Determine the (X, Y) coordinate at the center of the cell enclosing the given text.  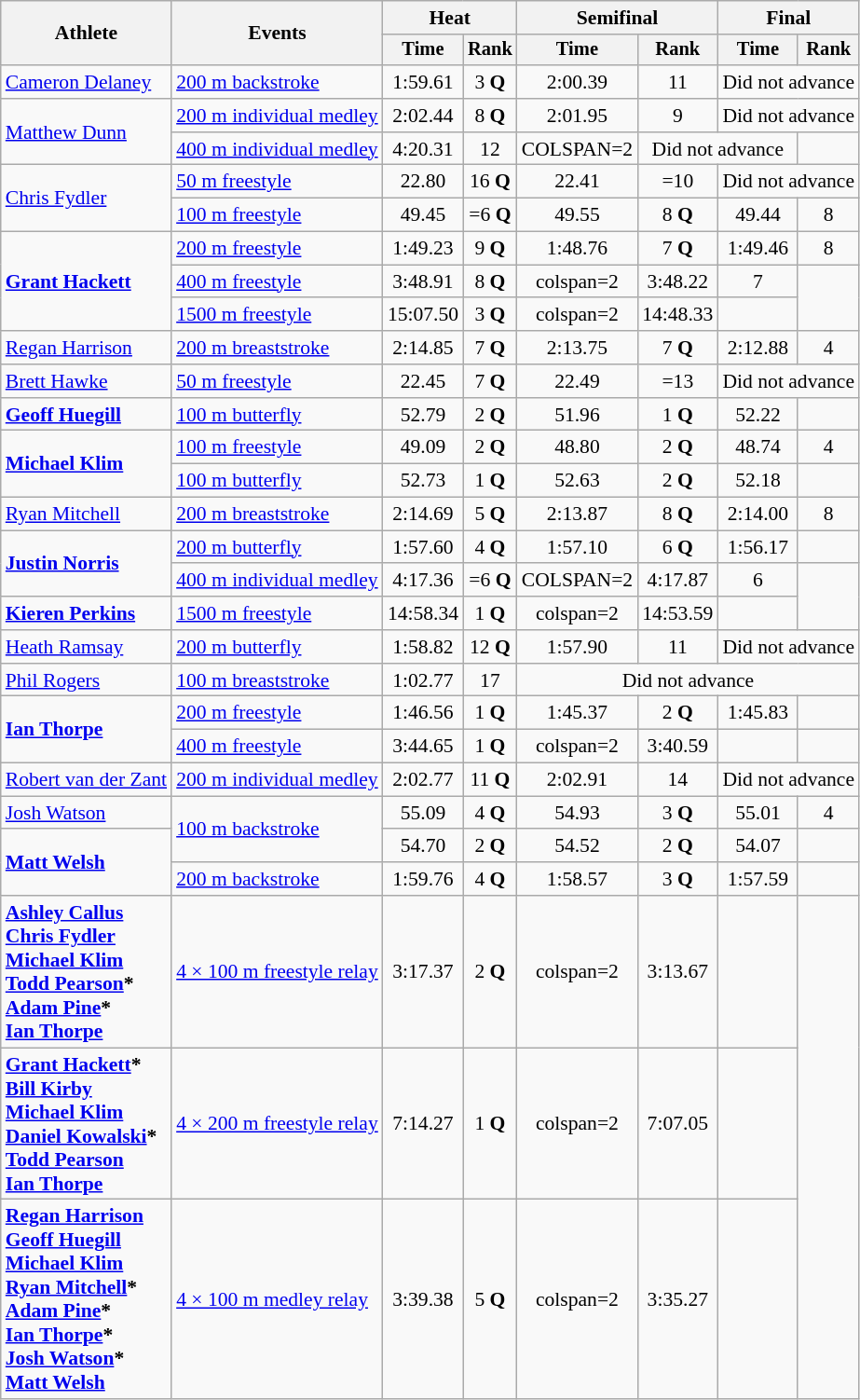
51.96 (578, 415)
=13 (677, 381)
7:14.27 (423, 1124)
1:46.56 (423, 713)
Events (278, 34)
3:48.91 (423, 281)
Josh Watson (86, 813)
Matt Welsh (86, 863)
4 × 100 m freestyle relay (278, 971)
Phil Rogers (86, 680)
Heat (450, 18)
1:58.57 (578, 879)
2:13.75 (578, 348)
=10 (677, 182)
1:57.90 (578, 647)
14:53.59 (677, 613)
12 (490, 149)
4 × 200 m freestyle relay (278, 1124)
9 (677, 116)
52.79 (423, 415)
14:58.34 (423, 613)
49.45 (423, 215)
Chris Fydler (86, 198)
12 Q (490, 647)
14:48.33 (677, 315)
Matthew Dunn (86, 132)
1:49.46 (758, 249)
2:00.39 (578, 82)
52.73 (423, 481)
2:13.87 (578, 515)
Regan Harrison (86, 348)
Final (788, 18)
4:20.31 (423, 149)
Ian Thorpe (86, 729)
49.09 (423, 447)
Cameron Delaney (86, 82)
1:57.60 (423, 547)
54.70 (423, 846)
7 (758, 281)
3:35.27 (677, 1299)
7:07.05 (677, 1124)
16 Q (490, 182)
49.55 (578, 215)
22.45 (423, 381)
52.18 (758, 481)
Ryan Mitchell (86, 515)
3:44.65 (423, 747)
52.22 (758, 415)
11 Q (490, 780)
3:39.38 (423, 1299)
Regan HarrisonGeoff HuegillMichael KlimRyan Mitchell*Adam Pine*Ian Thorpe*Josh Watson*Matt Welsh (86, 1299)
1:48.76 (578, 249)
22.80 (423, 182)
Heath Ramsay (86, 647)
14 (677, 780)
3:40.59 (677, 747)
1:59.76 (423, 879)
2:14.00 (758, 515)
3:13.67 (677, 971)
Kieren Perkins (86, 613)
4:17.36 (423, 581)
Semifinal (618, 18)
Athlete (86, 34)
Geoff Huegill (86, 415)
22.41 (578, 182)
54.52 (578, 846)
55.01 (758, 813)
1:45.83 (758, 713)
6 (758, 581)
4:17.87 (677, 581)
1:59.61 (423, 82)
Grant Hackett*Bill KirbyMichael KlimDaniel Kowalski*Todd PearsonIan Thorpe (86, 1124)
49.44 (758, 215)
Brett Hawke (86, 381)
54.93 (578, 813)
1:45.37 (578, 713)
9 Q (490, 249)
1:58.82 (423, 647)
2:02.91 (578, 780)
3:17.37 (423, 971)
2:02.44 (423, 116)
1:02.77 (423, 680)
48.74 (758, 447)
1:57.59 (758, 879)
3:48.22 (677, 281)
100 m backstroke (278, 830)
17 (490, 680)
1:56.17 (758, 547)
15:07.50 (423, 315)
100 m breaststroke (278, 680)
2:14.69 (423, 515)
Grant Hackett (86, 281)
2:14.85 (423, 348)
54.07 (758, 846)
2:01.95 (578, 116)
Justin Norris (86, 563)
Robert van der Zant (86, 780)
6 Q (677, 547)
52.63 (578, 481)
48.80 (578, 447)
Michael Klim (86, 464)
4 × 100 m medley relay (278, 1299)
Ashley CallusChris FydlerMichael KlimTodd Pearson*Adam Pine*Ian Thorpe (86, 971)
2:12.88 (758, 348)
2:02.77 (423, 780)
22.49 (578, 381)
1:57.10 (578, 547)
55.09 (423, 813)
1:49.23 (423, 249)
